Locate the cell with the specified text and output its [X, Y] center coordinate. 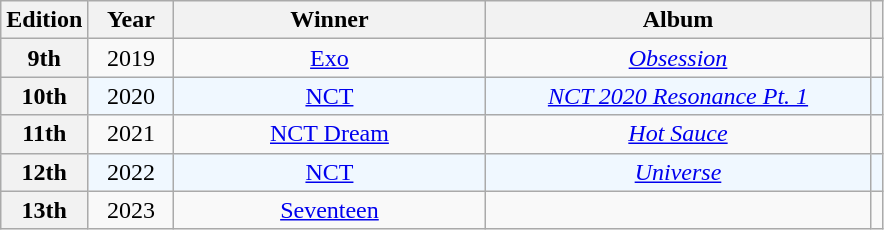
NCT 2020 Resonance Pt. 1 [678, 96]
10th [44, 96]
13th [44, 210]
2019 [131, 58]
Universe [678, 172]
Seventeen [330, 210]
2020 [131, 96]
Exo [330, 58]
Year [131, 20]
12th [44, 172]
9th [44, 58]
Hot Sauce [678, 134]
2022 [131, 172]
11th [44, 134]
2023 [131, 210]
Album [678, 20]
2021 [131, 134]
NCT Dream [330, 134]
Winner [330, 20]
Obsession [678, 58]
Edition [44, 20]
